Determine the [X, Y] coordinate at the center of the cell enclosing the given text.  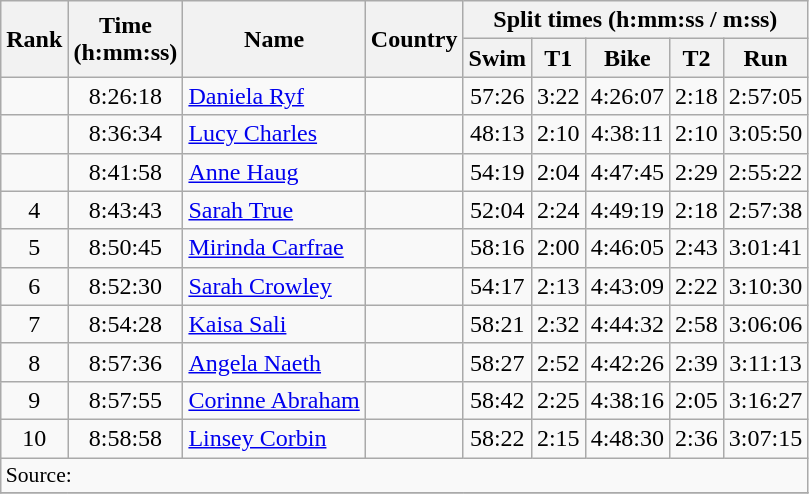
4:38:16 [627, 400]
2:13 [558, 286]
Anne Haug [274, 172]
3:07:15 [765, 438]
Country [414, 39]
4:49:19 [627, 210]
Mirinda Carfrae [274, 248]
Name [274, 39]
58:22 [497, 438]
8:58:58 [126, 438]
54:19 [497, 172]
Corinne Abraham [274, 400]
4:46:05 [627, 248]
8:36:34 [126, 134]
8:57:55 [126, 400]
Lucy Charles [274, 134]
3:16:27 [765, 400]
2:52 [558, 362]
T2 [697, 58]
8:54:28 [126, 324]
58:27 [497, 362]
54:17 [497, 286]
6 [34, 286]
2:24 [558, 210]
2:32 [558, 324]
2:04 [558, 172]
3:10:30 [765, 286]
Time(h:mm:ss) [126, 39]
2:36 [697, 438]
3:01:41 [765, 248]
2:58 [697, 324]
5 [34, 248]
7 [34, 324]
10 [34, 438]
8:57:36 [126, 362]
3:05:50 [765, 134]
2:05 [697, 400]
4:48:30 [627, 438]
3:11:13 [765, 362]
2:39 [697, 362]
Rank [34, 39]
2:57:38 [765, 210]
4:26:07 [627, 96]
4:43:09 [627, 286]
58:42 [497, 400]
Split times (h:mm:ss / m:ss) [636, 20]
4 [34, 210]
Angela Naeth [274, 362]
2:57:05 [765, 96]
58:21 [497, 324]
Swim [497, 58]
2:15 [558, 438]
4:47:45 [627, 172]
2:25 [558, 400]
2:29 [697, 172]
57:26 [497, 96]
3:06:06 [765, 324]
Kaisa Sali [274, 324]
8:50:45 [126, 248]
Sarah Crowley [274, 286]
2:22 [697, 286]
Linsey Corbin [274, 438]
4:44:32 [627, 324]
Bike [627, 58]
8 [34, 362]
4:42:26 [627, 362]
48:13 [497, 134]
8:52:30 [126, 286]
Sarah True [274, 210]
T1 [558, 58]
8:26:18 [126, 96]
2:43 [697, 248]
Run [765, 58]
3:22 [558, 96]
Source: [404, 476]
8:41:58 [126, 172]
4:38:11 [627, 134]
52:04 [497, 210]
9 [34, 400]
2:55:22 [765, 172]
Daniela Ryf [274, 96]
8:43:43 [126, 210]
2:00 [558, 248]
58:16 [497, 248]
